Locate the cell with the specified text and output its [x, y] center coordinate. 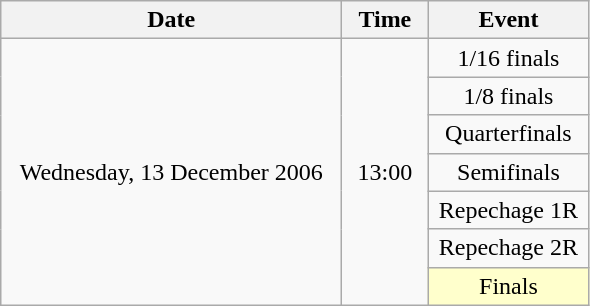
13:00 [385, 172]
Event [508, 20]
Time [385, 20]
1/16 finals [508, 58]
Finals [508, 286]
Quarterfinals [508, 134]
Date [172, 20]
Semifinals [508, 172]
Repechage 1R [508, 210]
Wednesday, 13 December 2006 [172, 172]
1/8 finals [508, 96]
Repechage 2R [508, 248]
